Detect which cell encompasses the target text, then output its (X, Y) center coordinate. 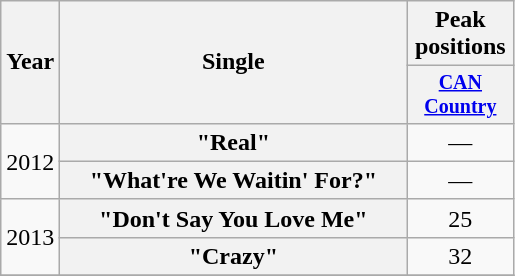
Peak positions (460, 34)
Year (30, 62)
25 (460, 218)
"Real" (234, 142)
2012 (30, 161)
"Crazy" (234, 256)
32 (460, 256)
2013 (30, 237)
Single (234, 62)
"Don't Say You Love Me" (234, 218)
CAN Country (460, 94)
"What're We Waitin' For?" (234, 180)
